Pinpoint the cell where the given text exists, returning its [x, y] midpoint coordinate. 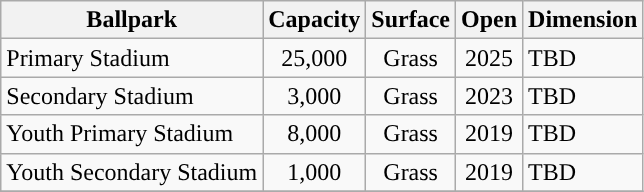
Ballpark [132, 20]
Primary Stadium [132, 58]
Dimension [583, 20]
Surface [411, 20]
25,000 [314, 58]
8,000 [314, 134]
Open [488, 20]
1,000 [314, 172]
Capacity [314, 20]
3,000 [314, 96]
Youth Primary Stadium [132, 134]
Youth Secondary Stadium [132, 172]
Secondary Stadium [132, 96]
2025 [488, 58]
2023 [488, 96]
